Provide the (X, Y) coordinate of the cell's center where the given text is located.  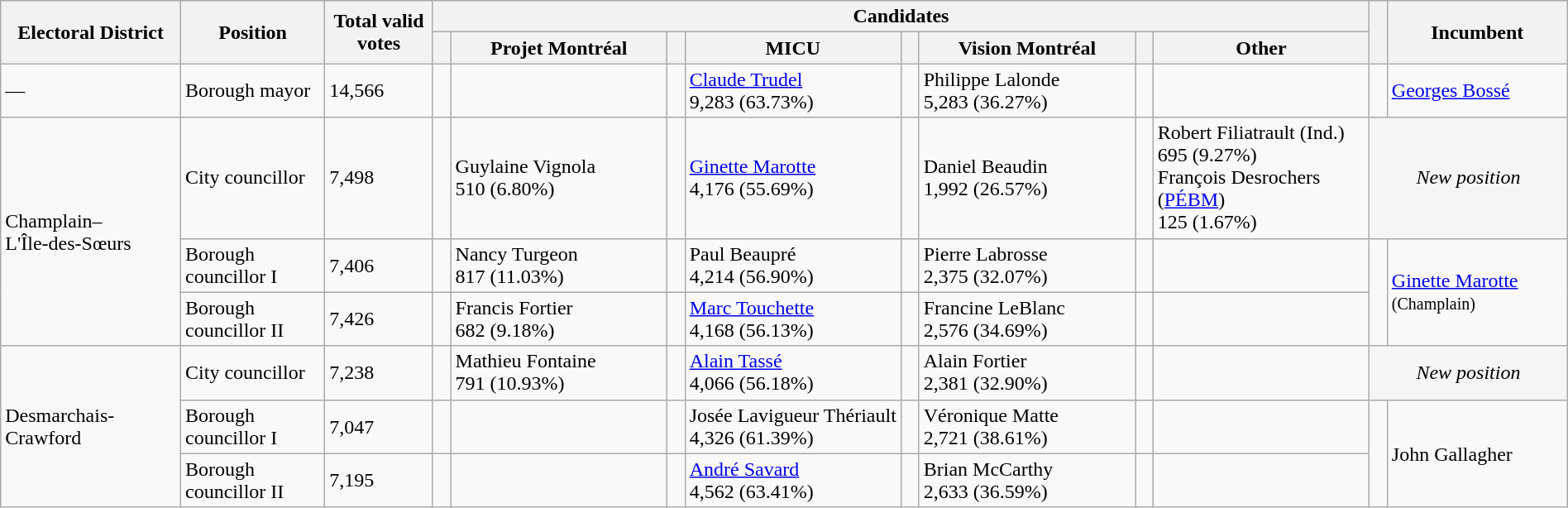
Georges Bossé (1477, 91)
André Savard4,562 (63.41%) (792, 480)
Position (253, 32)
Desmarchais-Crawford (91, 427)
Francis Fortier682 (9.18%) (559, 319)
Marc Touchette4,168 (56.13%) (792, 319)
Robert Filiatrault (Ind.)695 (9.27%)François Desrochers (PÉBM)125 (1.67%) (1260, 178)
Projet Montréal (559, 48)
Alain Fortier2,381 (32.90%) (1027, 372)
Philippe Lalonde5,283 (36.27%) (1027, 91)
Mathieu Fontaine791 (10.93%) (559, 372)
Electoral District (91, 32)
Incumbent (1477, 32)
7,498 (379, 178)
7,238 (379, 372)
Alain Tassé4,066 (56.18%) (792, 372)
Vision Montréal (1027, 48)
7,047 (379, 427)
Candidates (901, 17)
7,195 (379, 480)
Champlain–L'Île-des-Sœurs (91, 232)
Other (1260, 48)
Claude Trudel9,283 (63.73%) (792, 91)
Borough mayor (253, 91)
Ginette Marotte(Champlain) (1477, 292)
Francine LeBlanc2,576 (34.69%) (1027, 319)
Josée Lavigueur Thériault4,326 (61.39%) (792, 427)
John Gallagher (1477, 453)
— (91, 91)
Pierre Labrosse2,375 (32.07%) (1027, 265)
Daniel Beaudin1,992 (26.57%) (1027, 178)
7,426 (379, 319)
14,566 (379, 91)
Brian McCarthy2,633 (36.59%) (1027, 480)
Nancy Turgeon817 (11.03%) (559, 265)
7,406 (379, 265)
Paul Beaupré4,214 (56.90%) (792, 265)
Véronique Matte2,721 (38.61%) (1027, 427)
Total valid votes (379, 32)
Guylaine Vignola 510 (6.80%) (559, 178)
MICU (792, 48)
Ginette Marotte4,176 (55.69%) (792, 178)
